From the cell containing the given text, extract its center point as (X, Y) coordinate. 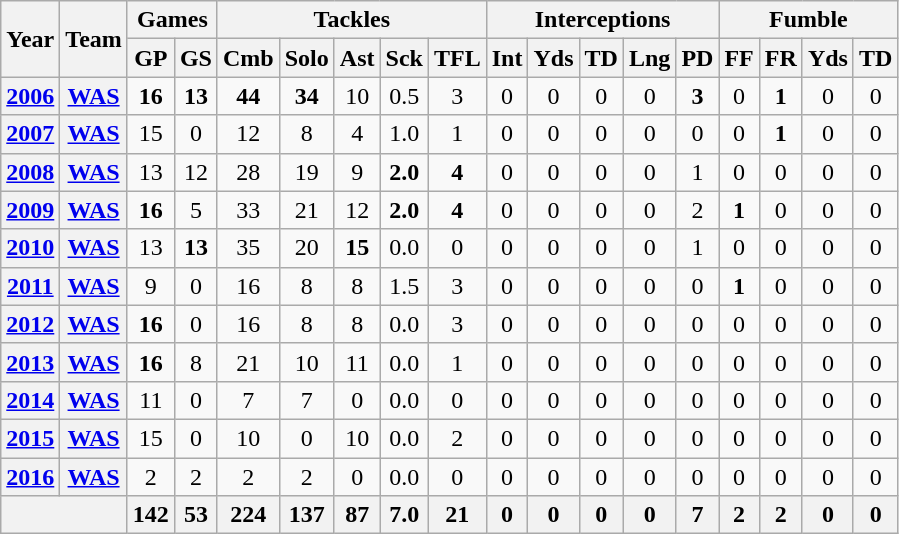
20 (306, 248)
44 (248, 96)
35 (248, 248)
2009 (30, 210)
GP (150, 58)
2014 (30, 400)
FF (739, 58)
Cmb (248, 58)
Sck (404, 58)
2013 (30, 362)
0.5 (404, 96)
2015 (30, 438)
1.0 (404, 134)
5 (196, 210)
GS (196, 58)
28 (248, 172)
TFL (457, 58)
33 (248, 210)
Int (507, 58)
34 (306, 96)
87 (357, 515)
2008 (30, 172)
137 (306, 515)
1.5 (404, 286)
19 (306, 172)
FR (780, 58)
Ast (357, 58)
2012 (30, 324)
Games (172, 20)
Solo (306, 58)
142 (150, 515)
2007 (30, 134)
2011 (30, 286)
224 (248, 515)
2006 (30, 96)
Interceptions (602, 20)
7.0 (404, 515)
2010 (30, 248)
Lng (649, 58)
Team (94, 39)
Fumble (808, 20)
53 (196, 515)
Tackles (352, 20)
2016 (30, 477)
PD (698, 58)
Year (30, 39)
